Provide the [x, y] coordinate of the cell's center where the given text is located.  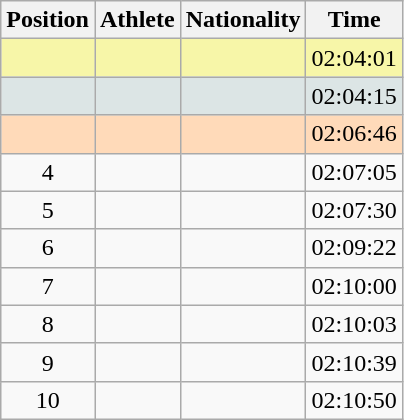
02:04:15 [354, 96]
Nationality [243, 20]
02:07:30 [354, 210]
02:04:01 [354, 58]
02:10:00 [354, 286]
02:10:50 [354, 400]
02:07:05 [354, 172]
4 [48, 172]
9 [48, 362]
6 [48, 248]
Position [48, 20]
5 [48, 210]
10 [48, 400]
02:10:03 [354, 324]
Athlete [137, 20]
02:10:39 [354, 362]
02:06:46 [354, 134]
8 [48, 324]
7 [48, 286]
02:09:22 [354, 248]
Time [354, 20]
